Detect which cell encompasses the target text, then output its [X, Y] center coordinate. 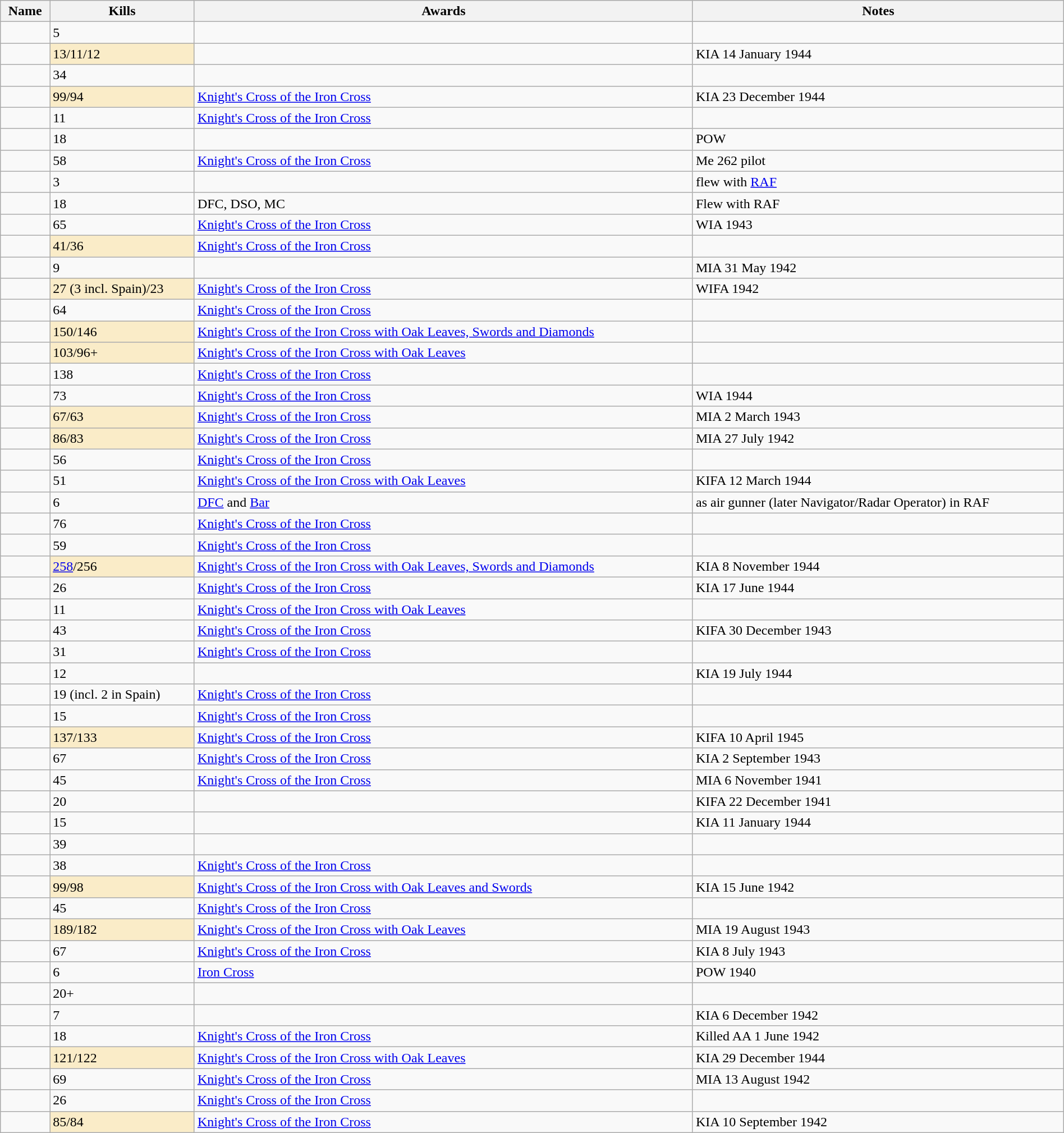
258/256 [122, 566]
KIA 29 December 1944 [878, 1058]
137/133 [122, 737]
73 [122, 396]
KIA 23 December 1944 [878, 97]
41/36 [122, 246]
KIFA 10 April 1945 [878, 737]
39 [122, 844]
51 [122, 481]
85/84 [122, 1122]
56 [122, 460]
20 [122, 801]
76 [122, 524]
Iron Cross [443, 973]
KIA 11 January 1944 [878, 823]
WIFA 1942 [878, 289]
121/122 [122, 1058]
POW 1940 [878, 973]
38 [122, 865]
KIA 2 September 1943 [878, 759]
MIA 31 May 1942 [878, 268]
3 [122, 182]
Awards [443, 11]
150/146 [122, 332]
KIA 8 July 1943 [878, 951]
KIA 6 December 1942 [878, 1015]
Kills [122, 11]
138 [122, 374]
Name [25, 11]
13/11/12 [122, 54]
59 [122, 545]
KIA 17 June 1944 [878, 588]
MIA 19 August 1943 [878, 929]
5 [122, 33]
MIA 2 March 1943 [878, 417]
9 [122, 268]
MIA 13 August 1942 [878, 1079]
KIA 19 July 1944 [878, 673]
65 [122, 224]
KIFA 22 December 1941 [878, 801]
7 [122, 1015]
KIFA 12 March 1944 [878, 481]
KIA 8 November 1944 [878, 566]
19 (incl. 2 in Spain) [122, 695]
12 [122, 673]
189/182 [122, 929]
67/63 [122, 417]
MIA 6 November 1941 [878, 780]
64 [122, 310]
20+ [122, 994]
34 [122, 75]
99/94 [122, 97]
27 (3 incl. Spain)/23 [122, 289]
DFC and Bar [443, 502]
Knight's Cross of the Iron Cross with Oak Leaves and Swords [443, 887]
POW [878, 139]
69 [122, 1079]
Killed AA 1 June 1942 [878, 1036]
58 [122, 160]
as air gunner (later Navigator/Radar Operator) in RAF [878, 502]
86/83 [122, 438]
43 [122, 631]
MIA 27 July 1942 [878, 438]
KIFA 30 December 1943 [878, 631]
flew with RAF [878, 182]
99/98 [122, 887]
KIA 14 January 1944 [878, 54]
Me 262 pilot [878, 160]
103/96+ [122, 353]
KIA 10 September 1942 [878, 1122]
WIA 1944 [878, 396]
31 [122, 652]
Notes [878, 11]
Flew with RAF [878, 203]
WIA 1943 [878, 224]
DFC, DSO, MC [443, 203]
KIA 15 June 1942 [878, 887]
